Extract the (x, y) coordinate from the center of the cell holding the provided text.  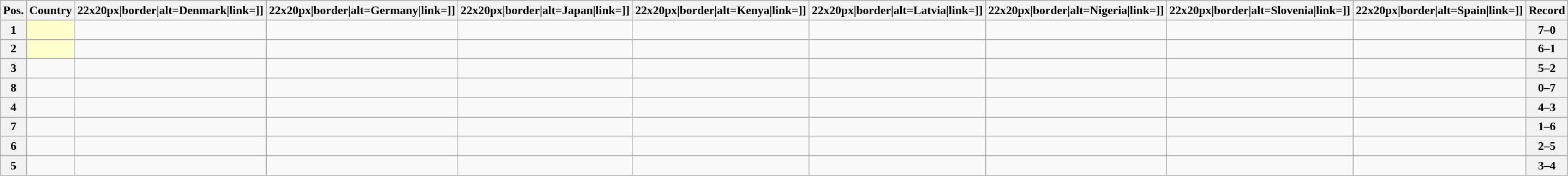
Country (51, 10)
22x20px|border|alt=Latvia|link=]] (897, 10)
22x20px|border|alt=Spain|link=]] (1439, 10)
22x20px|border|alt=Japan|link=]] (545, 10)
4 (14, 107)
22x20px|border|alt=Slovenia|link=]] (1260, 10)
22x20px|border|alt=Kenya|link=]] (721, 10)
3–4 (1547, 166)
4–3 (1547, 107)
5–2 (1547, 69)
6–1 (1547, 49)
1–6 (1547, 127)
8 (14, 88)
6 (14, 147)
Pos. (14, 10)
0–7 (1547, 88)
2 (14, 49)
Record (1547, 10)
1 (14, 30)
22x20px|border|alt=Denmark|link=]] (170, 10)
7–0 (1547, 30)
5 (14, 166)
7 (14, 127)
3 (14, 69)
22x20px|border|alt=Germany|link=]] (362, 10)
22x20px|border|alt=Nigeria|link=]] (1076, 10)
2–5 (1547, 147)
